Pinpoint the cell where the given text exists, returning its (X, Y) midpoint coordinate. 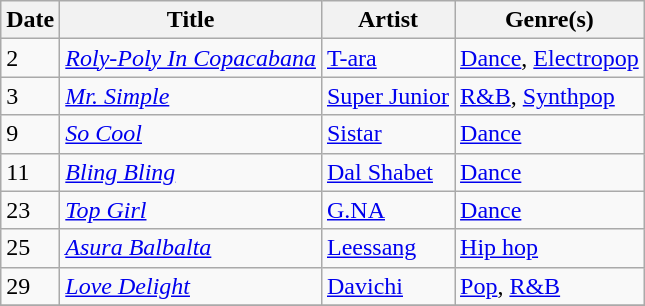
Bling Bling (191, 172)
Genre(s) (550, 20)
Hip hop (550, 248)
So Cool (191, 134)
3 (30, 96)
T-ara (388, 58)
Leessang (388, 248)
23 (30, 210)
Super Junior (388, 96)
Artist (388, 20)
Pop, R&B (550, 286)
R&B, Synthpop (550, 96)
11 (30, 172)
29 (30, 286)
Roly-Poly In Copacabana (191, 58)
G.NA (388, 210)
2 (30, 58)
Asura Balbalta (191, 248)
Top Girl (191, 210)
Love Delight (191, 286)
Title (191, 20)
25 (30, 248)
Davichi (388, 286)
Mr. Simple (191, 96)
Dance, Electropop (550, 58)
Date (30, 20)
9 (30, 134)
Dal Shabet (388, 172)
Sistar (388, 134)
